Detect which cell encompasses the target text, then output its (x, y) center coordinate. 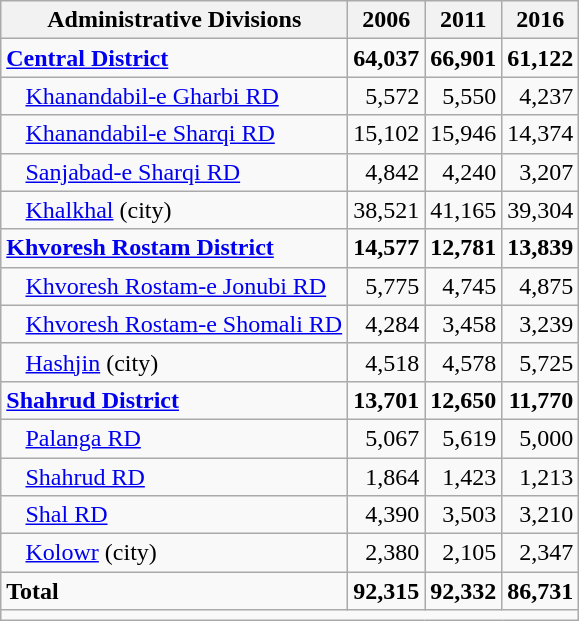
3,503 (464, 515)
Khanandabil-e Sharqi RD (174, 134)
Sanjabad-e Sharqi RD (174, 172)
86,731 (540, 591)
Shal RD (174, 515)
Hashjin (city) (174, 362)
92,315 (386, 591)
5,725 (540, 362)
3,458 (464, 324)
38,521 (386, 210)
2,105 (464, 553)
41,165 (464, 210)
3,239 (540, 324)
4,745 (464, 286)
61,122 (540, 58)
Khalkhal (city) (174, 210)
Palanga RD (174, 438)
Total (174, 591)
64,037 (386, 58)
4,518 (386, 362)
12,650 (464, 400)
4,237 (540, 96)
Khvoresh Rostam-e Jonubi RD (174, 286)
1,213 (540, 477)
4,390 (386, 515)
5,572 (386, 96)
Kolowr (city) (174, 553)
2016 (540, 20)
4,578 (464, 362)
Shahrud RD (174, 477)
1,423 (464, 477)
11,770 (540, 400)
5,619 (464, 438)
3,210 (540, 515)
5,775 (386, 286)
12,781 (464, 248)
66,901 (464, 58)
15,946 (464, 134)
Khvoresh Rostam-e Shomali RD (174, 324)
13,839 (540, 248)
4,875 (540, 286)
5,550 (464, 96)
2006 (386, 20)
4,240 (464, 172)
2011 (464, 20)
4,284 (386, 324)
Shahrud District (174, 400)
39,304 (540, 210)
15,102 (386, 134)
13,701 (386, 400)
14,577 (386, 248)
92,332 (464, 591)
Khvoresh Rostam District (174, 248)
5,000 (540, 438)
5,067 (386, 438)
1,864 (386, 477)
3,207 (540, 172)
Khanandabil-e Gharbi RD (174, 96)
14,374 (540, 134)
Central District (174, 58)
4,842 (386, 172)
2,380 (386, 553)
Administrative Divisions (174, 20)
2,347 (540, 553)
